Pinpoint the cell where the given text exists, returning its [x, y] midpoint coordinate. 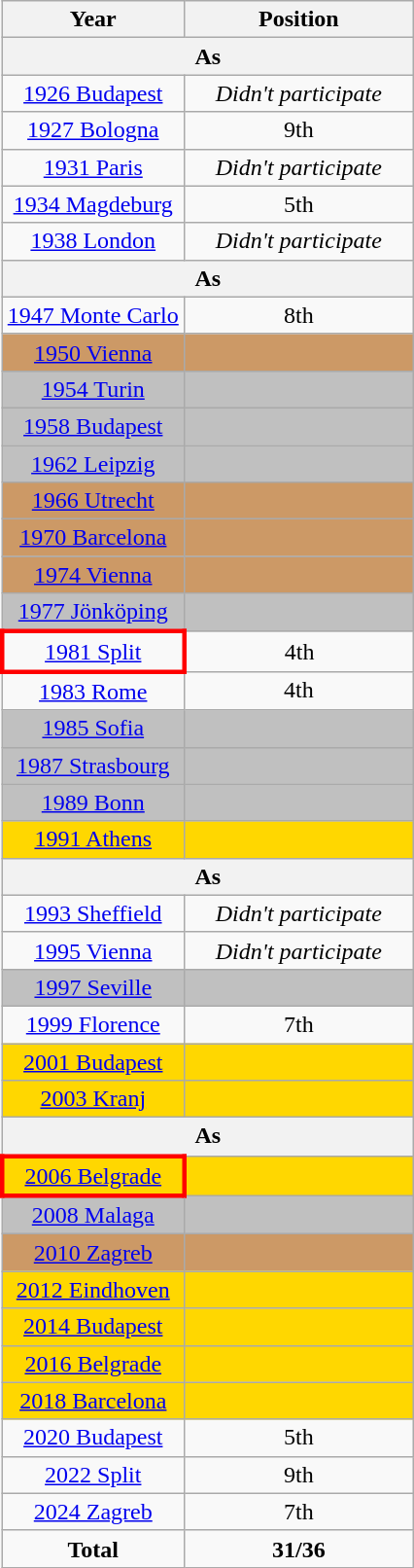
1970 Barcelona [93, 538]
1985 Sofia [93, 729]
2024 Zagreb [93, 1512]
2001 Budapest [93, 1061]
Year [93, 19]
2020 Budapest [93, 1438]
2012 Eindhoven [93, 1290]
1926 Budapest [93, 93]
1997 Seville [93, 987]
2014 Budapest [93, 1327]
Total [93, 1549]
1989 Bonn [93, 802]
2018 Barcelona [93, 1401]
Position [298, 19]
1962 Leipzig [93, 464]
1991 Athens [93, 839]
1947 Monte Carlo [93, 315]
1995 Vienna [93, 950]
2006 Belgrade [93, 1175]
1993 Sheffield [93, 913]
31/36 [298, 1549]
1931 Paris [93, 167]
1987 Strasbourg [93, 766]
1927 Bologna [93, 130]
2010 Zagreb [93, 1253]
2022 Split [93, 1475]
1954 Turin [93, 389]
1938 London [93, 241]
2008 Malaga [93, 1215]
1999 Florence [93, 1024]
1934 Magdeburg [93, 204]
1966 Utrecht [93, 501]
2003 Kranj [93, 1099]
1958 Budapest [93, 426]
1981 Split [93, 652]
1950 Vienna [93, 352]
1983 Rome [93, 691]
2016 Belgrade [93, 1364]
1974 Vienna [93, 575]
1977 Jönköping [93, 613]
8th [298, 315]
